Locate the cell with the specified text and output its (X, Y) center coordinate. 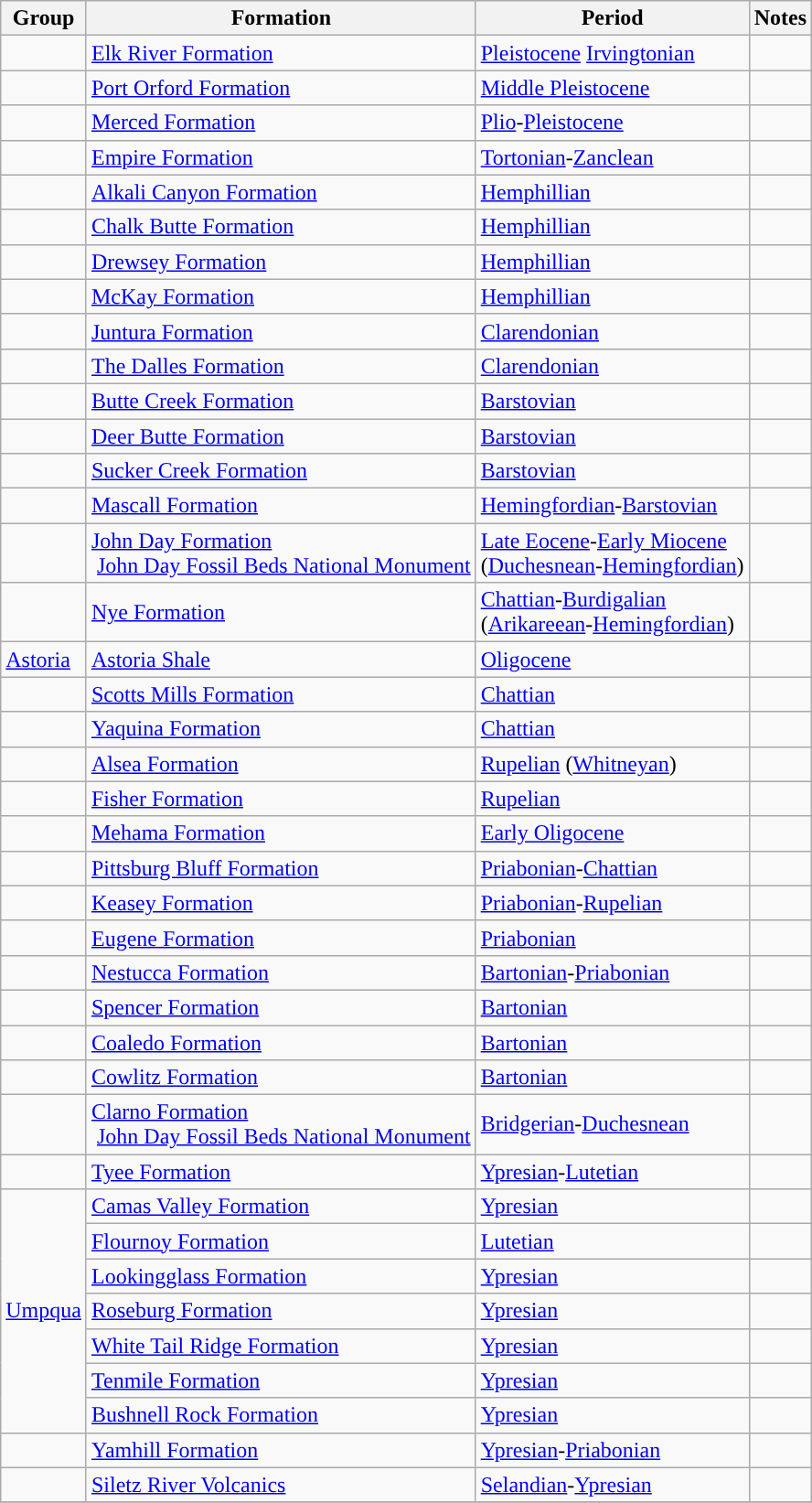
Bushnell Rock Formation (281, 1415)
Tenmile Formation (281, 1380)
Yamhill Formation (281, 1450)
Roseburg Formation (281, 1311)
Drewsey Formation (281, 262)
Pleistocene Irvingtonian (613, 53)
Ypresian-Lutetian (613, 1172)
Pittsburg Bluff Formation (281, 868)
Group (44, 18)
John Day Formation John Day Fossil Beds National Monument (281, 553)
Mehama Formation (281, 833)
Tyee Formation (281, 1172)
Astoria (44, 660)
Alkali Canyon Formation (281, 192)
Empire Formation (281, 157)
Fisher Formation (281, 799)
Chattian-Burdigalian(Arikareean-Hemingfordian) (613, 613)
Period (613, 18)
Deer Butte Formation (281, 436)
Spencer Formation (281, 1007)
Port Orford Formation (281, 88)
Bartonian-Priabonian (613, 972)
Yaquina Formation (281, 729)
Keasey Formation (281, 903)
Clarno Formation John Day Fossil Beds National Monument (281, 1125)
White Tail Ridge Formation (281, 1346)
Alsea Formation (281, 764)
Ypresian-Priabonian (613, 1450)
Plio-Pleistocene (613, 123)
The Dalles Formation (281, 366)
Priabonian-Chattian (613, 868)
Lutetian (613, 1241)
Early Oligocene (613, 833)
Middle Pleistocene (613, 88)
Priabonian-Rupelian (613, 903)
Lookingglass Formation (281, 1276)
Scotts Mills Formation (281, 694)
Chalk Butte Formation (281, 227)
Rupelian (Whitneyan) (613, 764)
Hemingfordian-Barstovian (613, 506)
Camas Valley Formation (281, 1207)
Nye Formation (281, 613)
Formation (281, 18)
Nestucca Formation (281, 972)
Siletz River Volcanics (281, 1485)
Butte Creek Formation (281, 401)
Juntura Formation (281, 331)
Priabonian (613, 938)
Coaledo Formation (281, 1042)
Rupelian (613, 799)
Eugene Formation (281, 938)
Elk River Formation (281, 53)
Cowlitz Formation (281, 1078)
Merced Formation (281, 123)
Flournoy Formation (281, 1241)
McKay Formation (281, 296)
Oligocene (613, 660)
Astoria Shale (281, 660)
Tortonian-Zanclean (613, 157)
Mascall Formation (281, 506)
Bridgerian-Duchesnean (613, 1125)
Sucker Creek Formation (281, 471)
Late Eocene-Early Miocene(Duchesnean-Hemingfordian) (613, 553)
Umpqua (44, 1311)
Selandian-Ypresian (613, 1485)
Notes (780, 18)
